From the cell containing the given text, extract its center point as [x, y] coordinate. 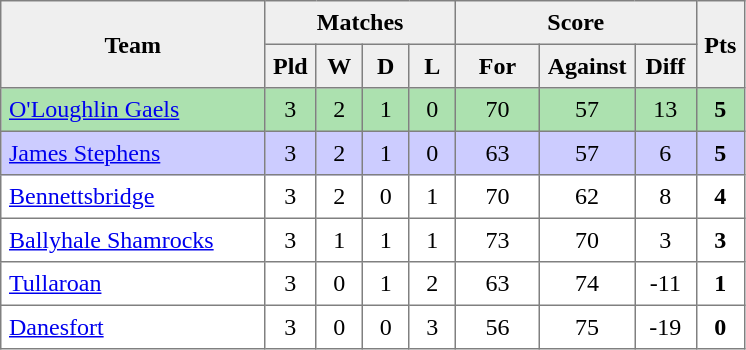
James Stephens [133, 153]
13 [666, 110]
W [339, 66]
Matches [360, 23]
-11 [666, 284]
Against [586, 66]
Score [576, 23]
73 [497, 240]
For [497, 66]
Pld [290, 66]
75 [586, 327]
6 [666, 153]
4 [720, 197]
Tullaroan [133, 284]
62 [586, 197]
Danesfort [133, 327]
Bennettsbridge [133, 197]
Diff [666, 66]
56 [497, 327]
-19 [666, 327]
D [385, 66]
Ballyhale Shamrocks [133, 240]
Pts [720, 44]
74 [586, 284]
O'Loughlin Gaels [133, 110]
8 [666, 197]
L [432, 66]
Team [133, 44]
